Search for the cell housing the specified text and yield its (X, Y) center coordinate. 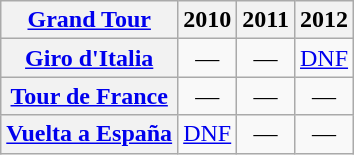
Grand Tour (90, 20)
Vuelta a España (90, 134)
2010 (208, 20)
Tour de France (90, 96)
Giro d'Italia (90, 58)
2011 (266, 20)
2012 (324, 20)
